Provide the (X, Y) coordinate of the cell's center where the given text is located.  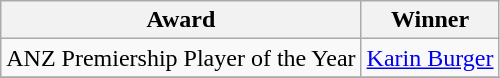
Winner (430, 20)
ANZ Premiership Player of the Year (181, 58)
Award (181, 20)
Karin Burger (430, 58)
